For the text-containing cell, return its midpoint in [X, Y] coordinate format. 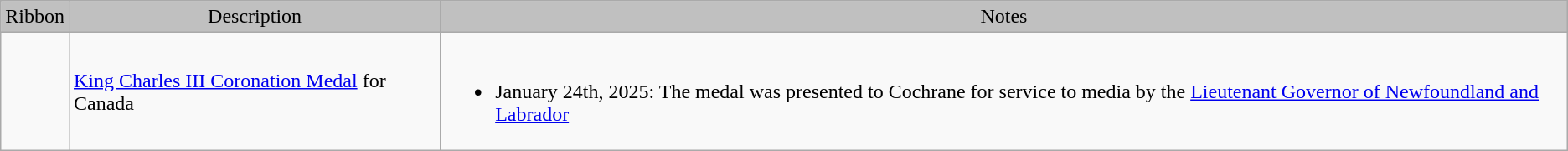
January 24th, 2025: The medal was presented to Cochrane for service to media by the Lieutenant Governor of Newfoundland and Labrador [1004, 91]
Ribbon [35, 17]
Notes [1004, 17]
Description [255, 17]
King Charles III Coronation Medal for Canada [255, 91]
